Search for the cell housing the specified text and yield its [X, Y] center coordinate. 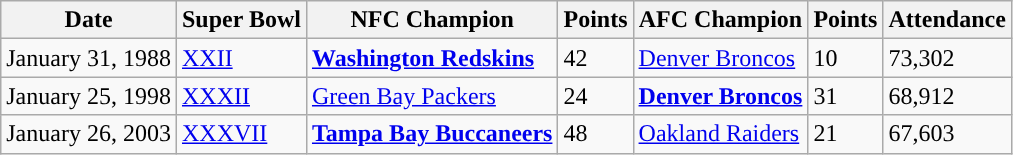
Oakland Raiders [720, 134]
42 [596, 58]
Tampa Bay Buccaneers [432, 134]
73,302 [947, 58]
XXII [241, 58]
68,912 [947, 96]
Green Bay Packers [432, 96]
NFC Champion [432, 20]
24 [596, 96]
January 26, 2003 [89, 134]
21 [846, 134]
January 25, 1998 [89, 96]
XXXII [241, 96]
Washington Redskins [432, 58]
10 [846, 58]
Super Bowl [241, 20]
January 31, 1988 [89, 58]
31 [846, 96]
Date [89, 20]
67,603 [947, 134]
Attendance [947, 20]
XXXVII [241, 134]
AFC Champion [720, 20]
48 [596, 134]
